Pinpoint the cell where the given text exists, returning its (X, Y) midpoint coordinate. 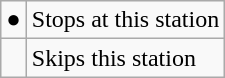
Stops at this station (125, 20)
● (14, 20)
Skips this station (125, 58)
